Determine the (x, y) coordinate at the center of the cell enclosing the given text.  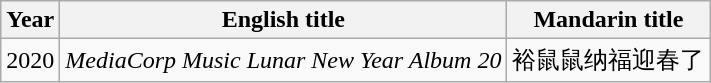
English title (284, 20)
裕鼠鼠纳福迎春了 (608, 60)
2020 (30, 60)
MediaCorp Music Lunar New Year Album 20 (284, 60)
Mandarin title (608, 20)
Year (30, 20)
